Search for the cell housing the specified text and yield its (x, y) center coordinate. 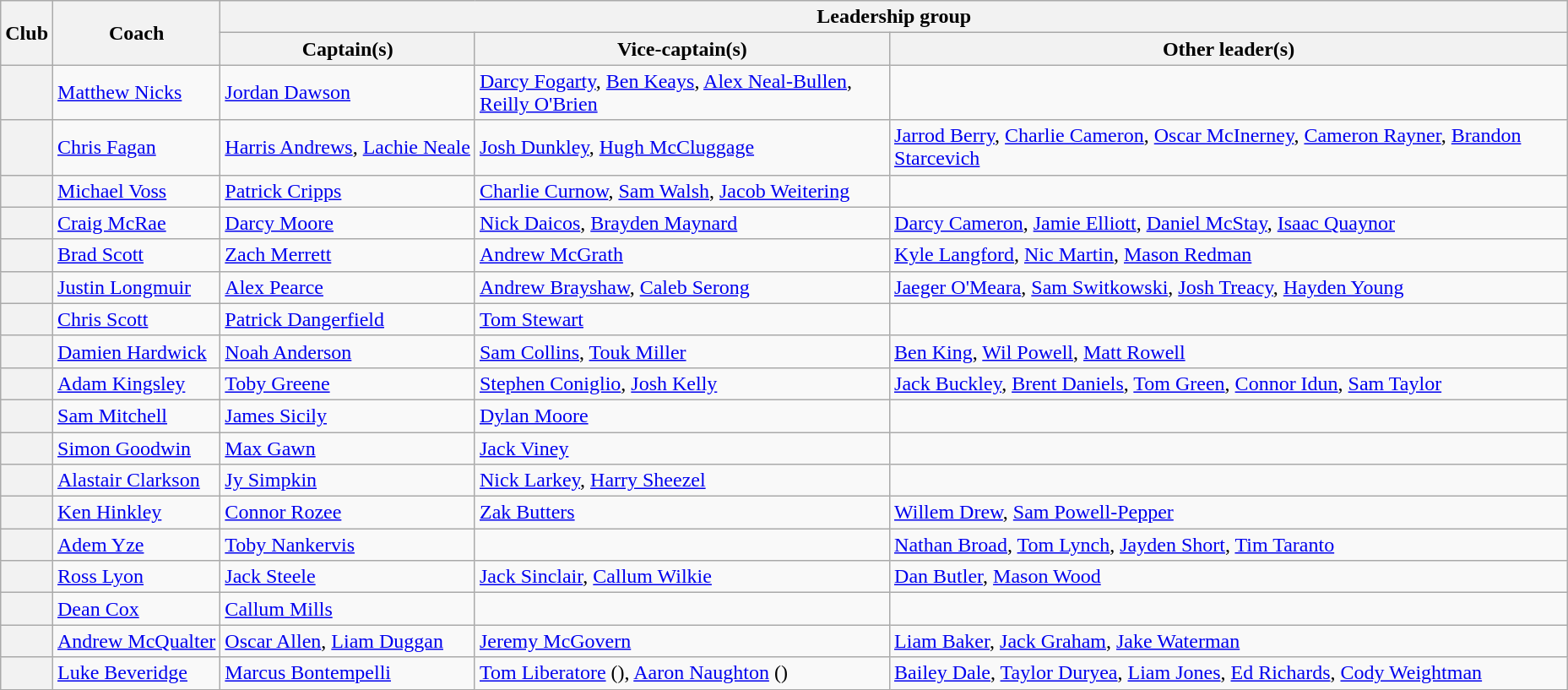
Adam Kingsley (137, 383)
Ross Lyon (137, 577)
Nick Daicos, Brayden Maynard (682, 223)
Justin Longmuir (137, 287)
Luke Beveridge (137, 673)
Oscar Allen, Liam Duggan (348, 641)
Patrick Cripps (348, 191)
Patrick Dangerfield (348, 319)
Connor Rozee (348, 513)
Damien Hardwick (137, 351)
Matthew Nicks (137, 93)
Andrew McQualter (137, 641)
Darcy Fogarty, Ben Keays, Alex Neal-Bullen, Reilly O'Brien (682, 93)
Darcy Moore (348, 223)
James Sicily (348, 416)
Willem Drew, Sam Powell-Pepper (1229, 513)
Simon Goodwin (137, 448)
Callum Mills (348, 609)
Andrew Brayshaw, Caleb Serong (682, 287)
Chris Fagan (137, 147)
Ken Hinkley (137, 513)
Kyle Langford, Nic Martin, Mason Redman (1229, 255)
Jack Steele (348, 577)
Josh Dunkley, Hugh McCluggage (682, 147)
Toby Greene (348, 383)
Other leader(s) (1229, 49)
Andrew McGrath (682, 255)
Michael Voss (137, 191)
Vice-captain(s) (682, 49)
Zak Butters (682, 513)
Captain(s) (348, 49)
Coach (137, 33)
Charlie Curnow, Sam Walsh, Jacob Weitering (682, 191)
Jack Viney (682, 448)
Alastair Clarkson (137, 481)
Alex Pearce (348, 287)
Adem Yze (137, 545)
Harris Andrews, Lachie Neale (348, 147)
Jaeger O'Meara, Sam Switkowski, Josh Treacy, Hayden Young (1229, 287)
Dan Butler, Mason Wood (1229, 577)
Toby Nankervis (348, 545)
Nathan Broad, Tom Lynch, Jayden Short, Tim Taranto (1229, 545)
Noah Anderson (348, 351)
Max Gawn (348, 448)
Brad Scott (137, 255)
Dylan Moore (682, 416)
Stephen Coniglio, Josh Kelly (682, 383)
Nick Larkey, Harry Sheezel (682, 481)
Jeremy McGovern (682, 641)
Darcy Cameron, Jamie Elliott, Daniel McStay, Isaac Quaynor (1229, 223)
Jarrod Berry, Charlie Cameron, Oscar McInerney, Cameron Rayner, Brandon Starcevich (1229, 147)
Craig McRae (137, 223)
Bailey Dale, Taylor Duryea, Liam Jones, Ed Richards, Cody Weightman (1229, 673)
Dean Cox (137, 609)
Tom Stewart (682, 319)
Tom Liberatore (), Aaron Naughton () (682, 673)
Jack Sinclair, Callum Wilkie (682, 577)
Leadership group (894, 17)
Jordan Dawson (348, 93)
Zach Merrett (348, 255)
Marcus Bontempelli (348, 673)
Sam Mitchell (137, 416)
Liam Baker, Jack Graham, Jake Waterman (1229, 641)
Sam Collins, Touk Miller (682, 351)
Chris Scott (137, 319)
Jy Simpkin (348, 481)
Jack Buckley, Brent Daniels, Tom Green, Connor Idun, Sam Taylor (1229, 383)
Ben King, Wil Powell, Matt Rowell (1229, 351)
Club (27, 33)
